Scan for the cell matching the given text and deliver its (X, Y) coordinate at center. 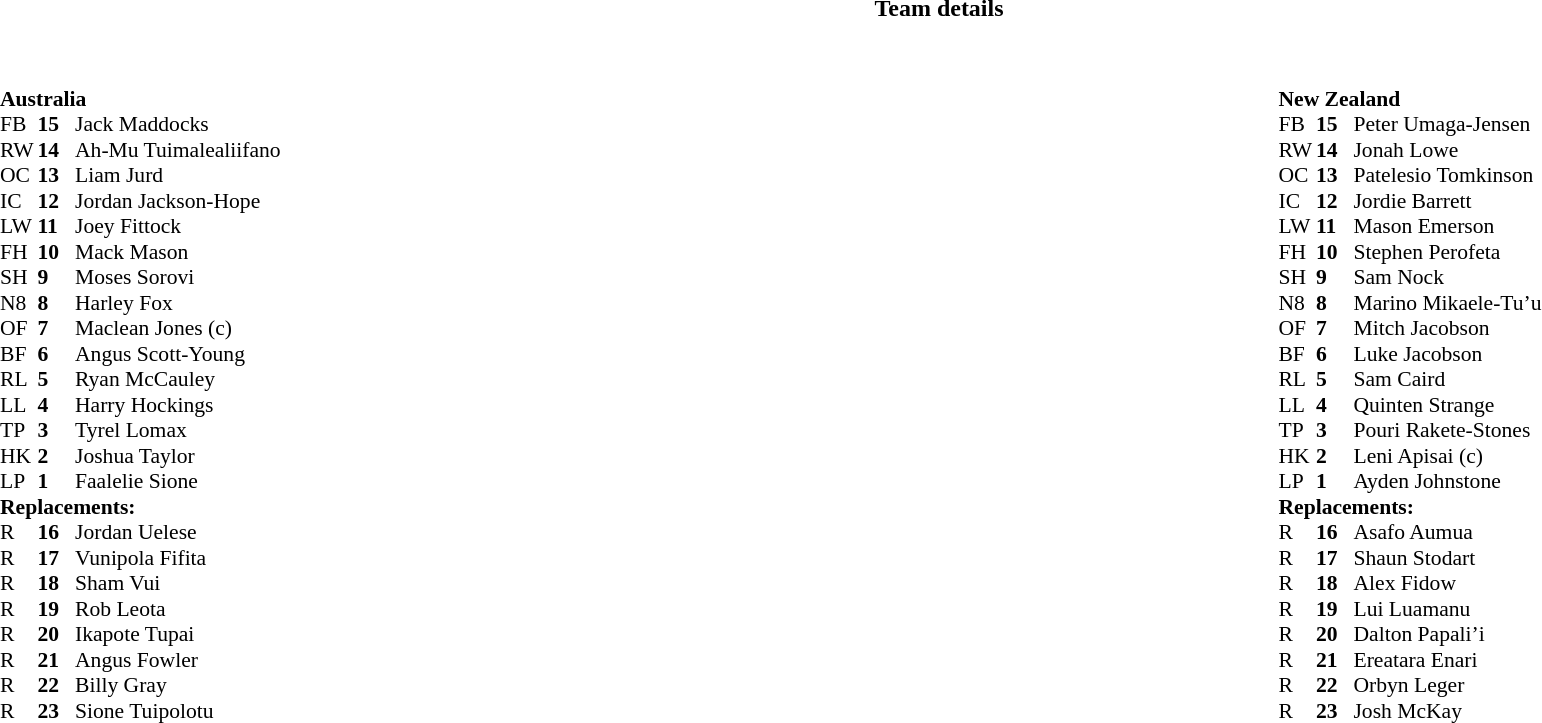
Pouri Rakete-Stones (1447, 431)
Faalelie Sione (178, 481)
Tyrel Lomax (178, 431)
Ayden Johnstone (1447, 481)
Mitch Jacobson (1447, 329)
Stephen Perofeta (1447, 252)
Patelesio Tomkinson (1447, 175)
Shaun Stodart (1447, 558)
Joshua Taylor (178, 456)
Jordan Jackson-Hope (178, 201)
Quinten Strange (1447, 405)
Jonah Lowe (1447, 150)
Joey Fittock (178, 227)
Harry Hockings (178, 405)
Luke Jacobson (1447, 354)
Sam Caird (1447, 379)
Jordie Barrett (1447, 201)
Alex Fidow (1447, 583)
Mack Mason (178, 252)
Sham Vui (178, 583)
Maclean Jones (c) (178, 329)
Jordan Uelese (178, 533)
Leni Apisai (c) (1447, 456)
Moses Sorovi (178, 277)
Rob Leota (178, 609)
Liam Jurd (178, 175)
Asafo Aumua (1447, 533)
Sam Nock (1447, 277)
Orbyn Leger (1447, 685)
Ah-Mu Tuimalealiifano (178, 150)
Angus Fowler (178, 660)
Harley Fox (178, 303)
Ryan McCauley (178, 379)
Angus Scott-Young (178, 354)
Marino Mikaele-Tu’u (1447, 303)
Peter Umaga-Jensen (1447, 125)
Ereatara Enari (1447, 660)
Jack Maddocks (178, 125)
New Zealand (1410, 99)
Lui Luamanu (1447, 609)
Ikapote Tupai (178, 635)
Billy Gray (178, 685)
Mason Emerson (1447, 227)
Dalton Papali’i (1447, 635)
Australia (140, 99)
Vunipola Fifita (178, 558)
